Determine the (X, Y) coordinate at the center of the cell enclosing the given text.  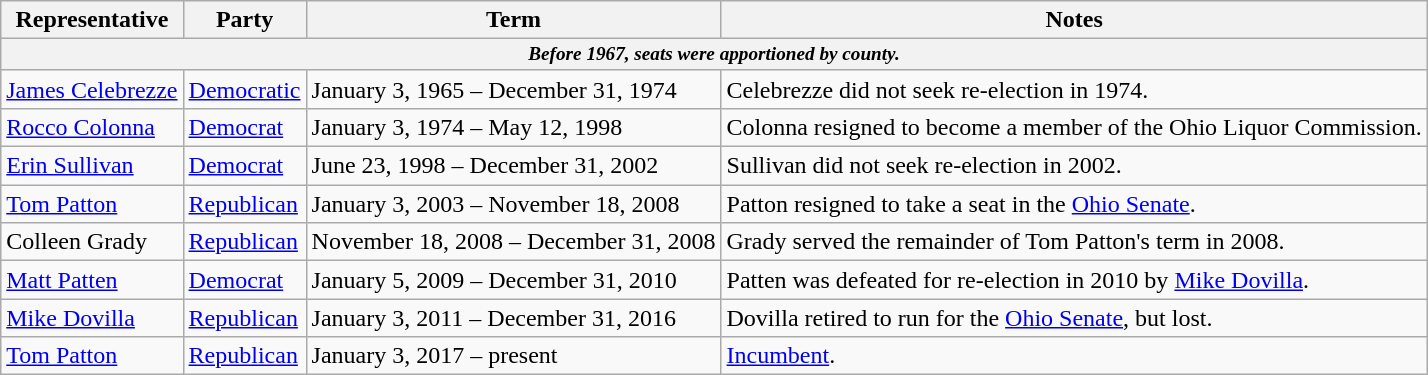
Sullivan did not seek re-election in 2002. (1074, 166)
Party (244, 20)
Dovilla retired to run for the Ohio Senate, but lost. (1074, 318)
January 3, 2011 – December 31, 2016 (514, 318)
January 3, 1974 – May 12, 1998 (514, 128)
Before 1967, seats were apportioned by county. (714, 55)
Patten was defeated for re-election in 2010 by Mike Dovilla. (1074, 280)
November 18, 2008 – December 31, 2008 (514, 242)
Matt Patten (92, 280)
Erin Sullivan (92, 166)
Rocco Colonna (92, 128)
Representative (92, 20)
Democratic (244, 89)
January 3, 1965 – December 31, 1974 (514, 89)
Patton resigned to take a seat in the Ohio Senate. (1074, 204)
January 3, 2017 – present (514, 356)
James Celebrezze (92, 89)
Term (514, 20)
Notes (1074, 20)
Mike Dovilla (92, 318)
Colleen Grady (92, 242)
January 5, 2009 – December 31, 2010 (514, 280)
Colonna resigned to become a member of the Ohio Liquor Commission. (1074, 128)
Grady served the remainder of Tom Patton's term in 2008. (1074, 242)
June 23, 1998 – December 31, 2002 (514, 166)
Incumbent. (1074, 356)
Celebrezze did not seek re-election in 1974. (1074, 89)
January 3, 2003 – November 18, 2008 (514, 204)
